Extract the [X, Y] coordinate from the center of the cell holding the provided text.  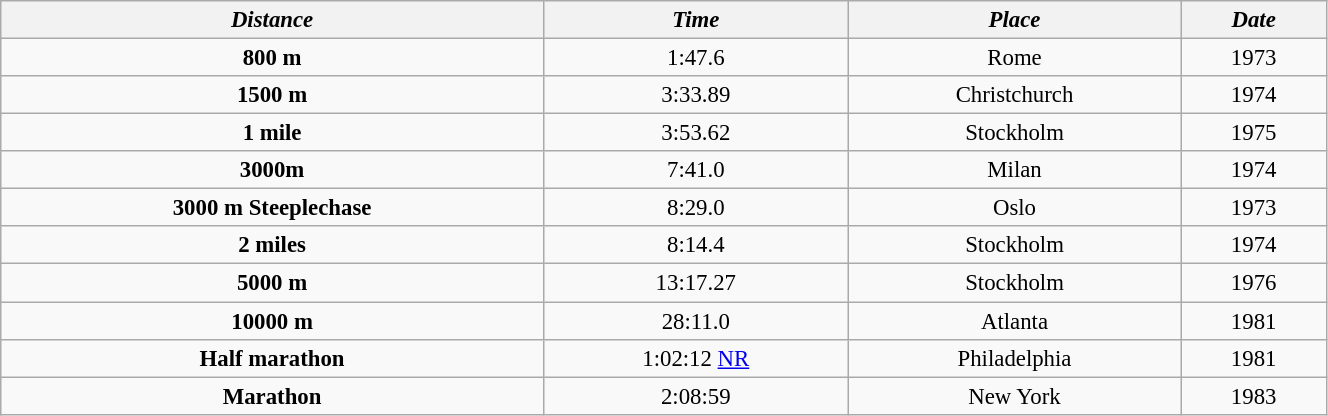
Milan [1014, 170]
8:14.4 [696, 245]
8:29.0 [696, 208]
1983 [1254, 396]
Place [1014, 20]
3:33.89 [696, 95]
1:47.6 [696, 58]
Christchurch [1014, 95]
1:02:12 NR [696, 358]
1975 [1254, 133]
Distance [272, 20]
New York [1014, 396]
2 miles [272, 245]
28:11.0 [696, 321]
5000 m [272, 283]
1 mile [272, 133]
3:53.62 [696, 133]
7:41.0 [696, 170]
2:08:59 [696, 396]
1976 [1254, 283]
10000 m [272, 321]
Marathon [272, 396]
Atlanta [1014, 321]
1500 m [272, 95]
3000m [272, 170]
Half marathon [272, 358]
3000 m Steeplechase [272, 208]
13:17.27 [696, 283]
800 m [272, 58]
Date [1254, 20]
Philadelphia [1014, 358]
Time [696, 20]
Oslo [1014, 208]
Rome [1014, 58]
